Capture the cell that displays the provided text and extract its [x, y] central coordinate. 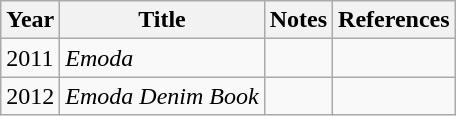
Notes [298, 20]
2012 [30, 96]
2011 [30, 58]
Emoda Denim Book [162, 96]
Emoda [162, 58]
Year [30, 20]
References [394, 20]
Title [162, 20]
